Return the [X, Y] coordinate for the center point of the cell that contains the specified text.  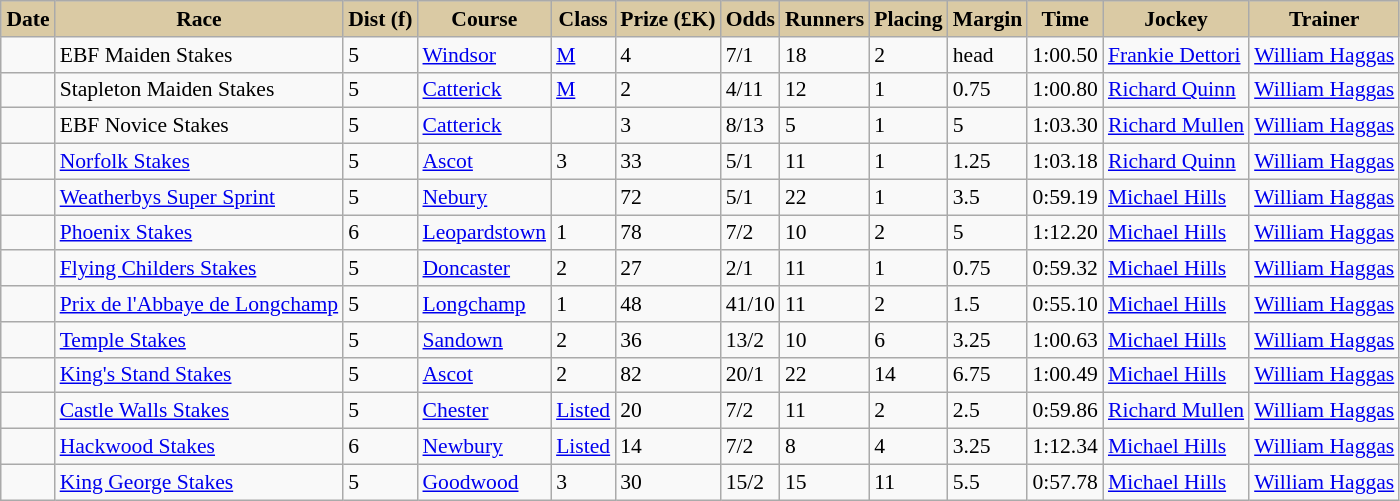
82 [668, 375]
1:00.49 [1064, 375]
Phoenix Stakes [200, 233]
EBF Novice Stakes [200, 126]
7/1 [750, 55]
1:03.30 [1064, 126]
Prize (£K) [668, 19]
15 [824, 482]
Jockey [1176, 19]
27 [668, 269]
6.75 [988, 375]
EBF Maiden Stakes [200, 55]
Nebury [484, 197]
1.25 [988, 162]
4/11 [750, 90]
Class [583, 19]
41/10 [750, 304]
Leopardstown [484, 233]
Longchamp [484, 304]
Time [1064, 19]
Flying Childers Stakes [200, 269]
Windsor [484, 55]
Race [200, 19]
2.5 [988, 411]
Castle Walls Stakes [200, 411]
Hackwood Stakes [200, 447]
30 [668, 482]
0:55.10 [1064, 304]
Date [28, 19]
Course [484, 19]
20/1 [750, 375]
0:59.32 [1064, 269]
8 [824, 447]
8/13 [750, 126]
Prix de l'Abbaye de Longchamp [200, 304]
5.5 [988, 482]
Newbury [484, 447]
Goodwood [484, 482]
13/2 [750, 340]
2/1 [750, 269]
Runners [824, 19]
1:12.20 [1064, 233]
18 [824, 55]
20 [668, 411]
Norfolk Stakes [200, 162]
36 [668, 340]
Margin [988, 19]
1:12.34 [1064, 447]
72 [668, 197]
Frankie Dettori [1176, 55]
Sandown [484, 340]
Weatherbys Super Sprint [200, 197]
0:59.19 [1064, 197]
33 [668, 162]
Trainer [1324, 19]
Placing [908, 19]
1:00.50 [1064, 55]
1.5 [988, 304]
Chester [484, 411]
48 [668, 304]
King's Stand Stakes [200, 375]
head [988, 55]
12 [824, 90]
15/2 [750, 482]
Odds [750, 19]
Temple Stakes [200, 340]
78 [668, 233]
Doncaster [484, 269]
0:57.78 [1064, 482]
Dist (f) [380, 19]
Stapleton Maiden Stakes [200, 90]
0:59.86 [1064, 411]
3.5 [988, 197]
1:00.80 [1064, 90]
1:03.18 [1064, 162]
King George Stakes [200, 482]
1:00.63 [1064, 340]
